Detect which cell encompasses the target text, then output its [X, Y] center coordinate. 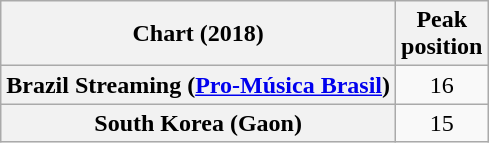
16 [442, 85]
Brazil Streaming (Pro-Música Brasil) [198, 85]
Peakposition [442, 34]
South Korea (Gaon) [198, 123]
Chart (2018) [198, 34]
15 [442, 123]
